Extract the [X, Y] coordinate from the center of the cell holding the provided text.  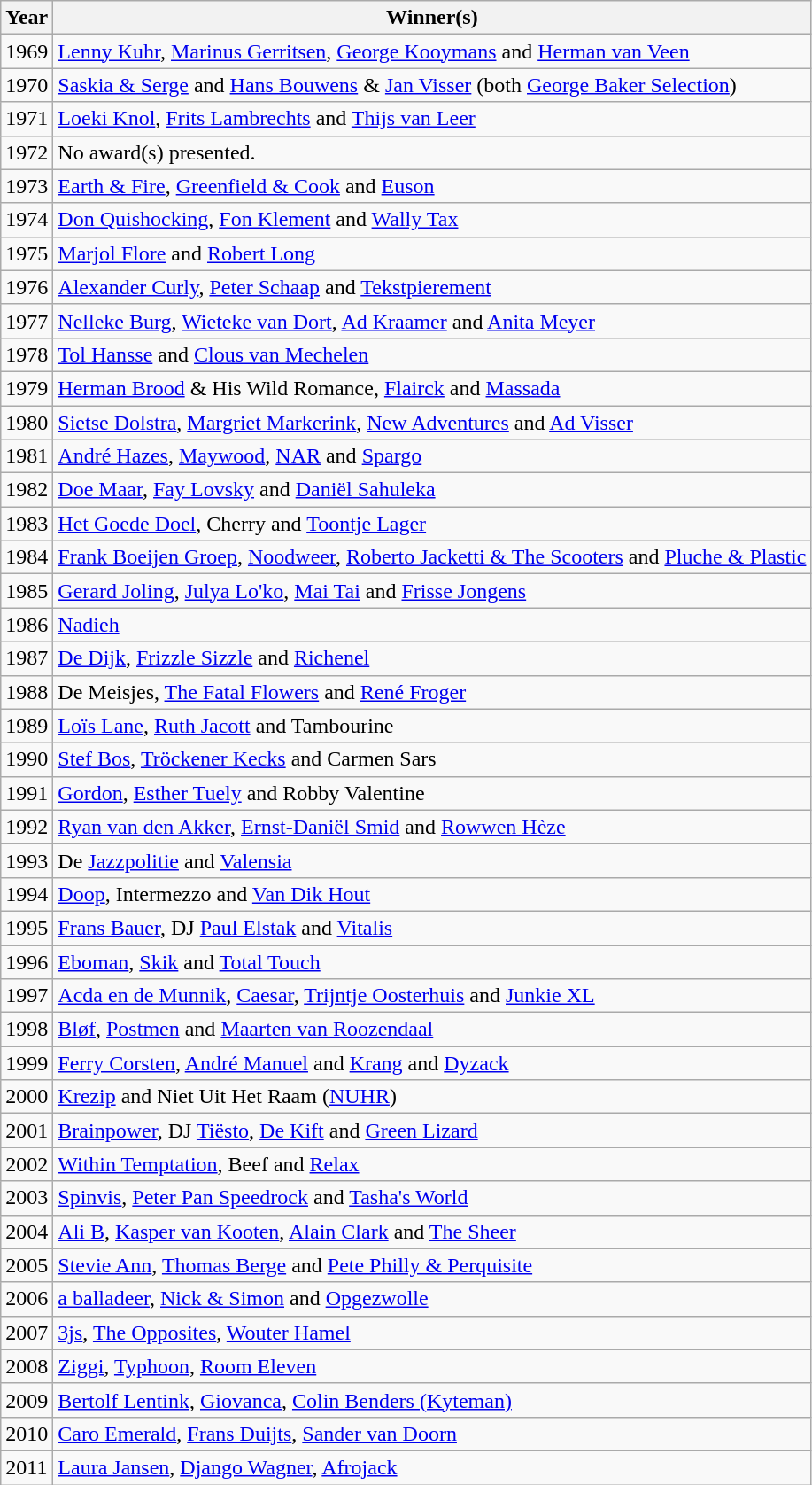
Earth & Fire, Greenfield & Cook and Euson [432, 186]
2004 [27, 1232]
Sietse Dolstra, Margriet Markerink, New Adventures and Ad Visser [432, 423]
1984 [27, 557]
1989 [27, 726]
1981 [27, 456]
Gerard Joling, Julya Lo'ko, Mai Tai and Frisse Jongens [432, 591]
Saskia & Serge and Hans Bouwens & Jan Visser (both George Baker Selection) [432, 85]
Herman Brood & His Wild Romance, Flairck and Massada [432, 388]
2001 [27, 1131]
2006 [27, 1299]
1986 [27, 625]
Laura Jansen, Django Wagner, Afrojack [432, 1467]
2003 [27, 1198]
1991 [27, 793]
2011 [27, 1467]
1979 [27, 388]
2000 [27, 1097]
3js, The Opposites, Wouter Hamel [432, 1333]
Winner(s) [432, 18]
1969 [27, 51]
1970 [27, 85]
Loïs Lane, Ruth Jacott and Tambourine [432, 726]
Eboman, Skik and Total Touch [432, 961]
1996 [27, 961]
Krezip and Niet Uit Het Raam (NUHR) [432, 1097]
Stef Bos, Tröckener Kecks and Carmen Sars [432, 759]
1998 [27, 1030]
2005 [27, 1265]
1987 [27, 658]
Ryan van den Akker, Ernst-Daniël Smid and Rowwen Hèze [432, 827]
Spinvis, Peter Pan Speedrock and Tasha's World [432, 1198]
Acda en de Munnik, Caesar, Trijntje Oosterhuis and Junkie XL [432, 996]
1992 [27, 827]
1980 [27, 423]
a balladeer, Nick & Simon and Opgezwolle [432, 1299]
De Jazzpolitie and Valensia [432, 860]
Within Temptation, Beef and Relax [432, 1164]
Gordon, Esther Tuely and Robby Valentine [432, 793]
Nelleke Burg, Wieteke van Dort, Ad Kraamer and Anita Meyer [432, 321]
1974 [27, 220]
Alexander Curly, Peter Schaap and Tekstpierement [432, 287]
1999 [27, 1063]
1976 [27, 287]
1975 [27, 253]
Doop, Intermezzo and Van Dik Hout [432, 894]
Bertolf Lentink, Giovanca, Colin Benders (Kyteman) [432, 1400]
1988 [27, 692]
Stevie Ann, Thomas Berge and Pete Philly & Perquisite [432, 1265]
2009 [27, 1400]
1978 [27, 354]
Lenny Kuhr, Marinus Gerritsen, George Kooymans and Herman van Veen [432, 51]
Ali B, Kasper van Kooten, Alain Clark and The Sheer [432, 1232]
De Meisjes, The Fatal Flowers and René Froger [432, 692]
1985 [27, 591]
1983 [27, 524]
1995 [27, 928]
1994 [27, 894]
Tol Hansse and Clous van Mechelen [432, 354]
2010 [27, 1434]
Ziggi, Typhoon, Room Eleven [432, 1366]
Frank Boeijen Groep, Noodweer, Roberto Jacketti & The Scooters and Pluche & Plastic [432, 557]
Don Quishocking, Fon Klement and Wally Tax [432, 220]
1993 [27, 860]
1997 [27, 996]
Ferry Corsten, André Manuel and Krang and Dyzack [432, 1063]
Het Goede Doel, Cherry and Toontje Lager [432, 524]
Doe Maar, Fay Lovsky and Daniël Sahuleka [432, 490]
2008 [27, 1366]
André Hazes, Maywood, NAR and Spargo [432, 456]
1982 [27, 490]
No award(s) presented. [432, 152]
1977 [27, 321]
Nadieh [432, 625]
1990 [27, 759]
Caro Emerald, Frans Duijts, Sander van Doorn [432, 1434]
Year [27, 18]
Loeki Knol, Frits Lambrechts and Thijs van Leer [432, 119]
Marjol Flore and Robert Long [432, 253]
1973 [27, 186]
1972 [27, 152]
Brainpower, DJ Tiësto, De Kift and Green Lizard [432, 1131]
Bløf, Postmen and Maarten van Roozendaal [432, 1030]
2007 [27, 1333]
1971 [27, 119]
2002 [27, 1164]
De Dijk, Frizzle Sizzle and Richenel [432, 658]
Frans Bauer, DJ Paul Elstak and Vitalis [432, 928]
